Locate the cell with the specified text and output its [x, y] center coordinate. 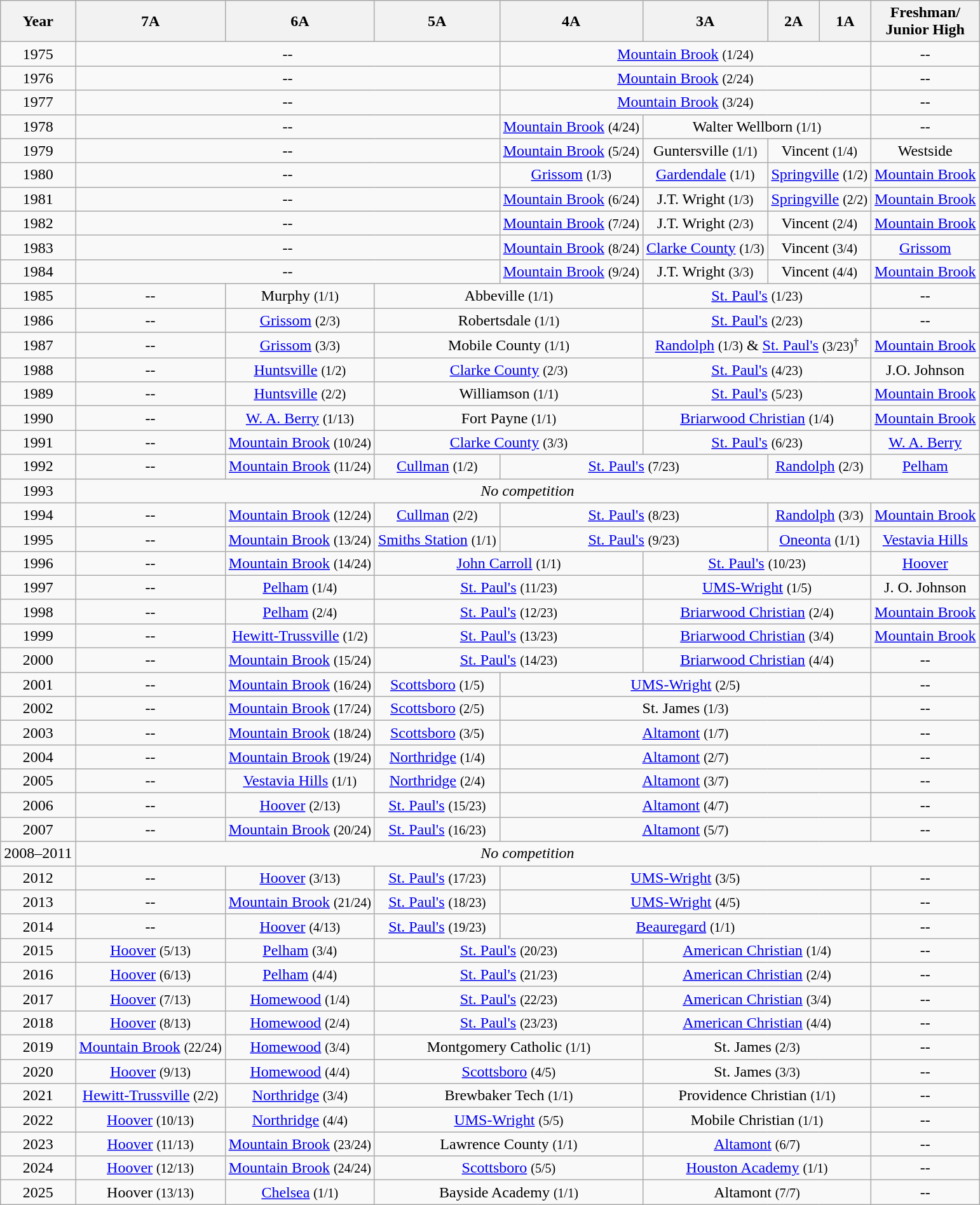
Hoover (6/13) [150, 974]
Scottsboro (4/5) [508, 1072]
2000 [38, 660]
St. Paul's (16/23) [437, 829]
W. A. Berry (1/13) [300, 418]
Mountain Brook (1/24) [685, 54]
Hewitt-Trussville (1/2) [300, 636]
1994 [38, 515]
St. Paul's (20/23) [508, 950]
Mountain Brook (24/24) [300, 1168]
Scottsboro (2/5) [437, 709]
St. Paul's (4/23) [756, 370]
Pelham (2/4) [300, 611]
W. A. Berry [925, 442]
2003 [38, 733]
2023 [38, 1144]
Mountain Brook (21/24) [300, 902]
UMS-Wright (1/5) [756, 587]
St. Paul's (5/23) [756, 394]
Mountain Brook (16/24) [300, 684]
St. Paul's (15/23) [437, 805]
Beauregard (1/1) [685, 926]
St. Paul's (17/23) [437, 878]
2017 [38, 998]
St. Paul's (14/23) [508, 660]
Cullman (2/2) [437, 515]
2006 [38, 805]
Vestavia Hills (1/1) [300, 781]
Hewitt-Trussville (2/2) [150, 1096]
2013 [38, 902]
Mountain Brook (8/24) [571, 247]
Mobile County (1/1) [508, 345]
Vincent (3/4) [820, 247]
Williamson (1/1) [508, 394]
UMS-Wright (3/5) [685, 878]
Hoover (13/13) [150, 1192]
Abbeville (1/1) [508, 296]
J. O. Johnson [925, 587]
J.T. Wright (2/3) [705, 223]
Mountain Brook (20/24) [300, 829]
St. Paul's (11/23) [508, 587]
1977 [38, 102]
Mountain Brook (15/24) [300, 660]
Altamont (4/7) [685, 805]
Grissom (2/3) [300, 320]
St. Paul's (18/23) [437, 902]
Briarwood Christian (1/4) [756, 418]
Bayside Academy (1/1) [508, 1192]
Mountain Brook (12/24) [300, 515]
2020 [38, 1072]
1A [845, 22]
Hoover (8/13) [150, 1023]
Houston Academy (1/1) [756, 1168]
Homewood (1/4) [300, 998]
Robertsdale (1/1) [508, 320]
American Christian (3/4) [756, 998]
Hoover (9/13) [150, 1072]
1996 [38, 563]
1978 [38, 126]
Grissom [925, 247]
Grissom (1/3) [571, 175]
Northridge (4/4) [300, 1120]
John Carroll (1/1) [508, 563]
J.T. Wright (1/3) [705, 199]
1991 [38, 442]
American Christian (1/4) [756, 950]
Hoover (12/13) [150, 1168]
UMS-Wright (5/5) [508, 1120]
2021 [38, 1096]
Brewbaker Tech (1/1) [508, 1096]
5A [437, 22]
Huntsville (1/2) [300, 370]
Mountain Brook (13/24) [300, 539]
Altamont (2/7) [685, 757]
Grissom (3/3) [300, 345]
Hoover (2/13) [300, 805]
Clarke County (1/3) [705, 247]
Briarwood Christian (3/4) [756, 636]
2019 [38, 1047]
St. Paul's (13/23) [508, 636]
Vestavia Hills [925, 539]
Scottsboro (5/5) [508, 1168]
American Christian (4/4) [756, 1023]
2018 [38, 1023]
Vincent (1/4) [820, 151]
2025 [38, 1192]
Homewood (4/4) [300, 1072]
St. James (1/3) [685, 709]
Altamont (1/7) [685, 733]
1979 [38, 151]
Walter Wellborn (1/1) [756, 126]
Pelham (1/4) [300, 587]
Springville (1/2) [820, 175]
St. Paul's (22/23) [508, 998]
4A [571, 22]
Pelham (3/4) [300, 950]
Mountain Brook (11/24) [300, 466]
Smiths Station (1/1) [437, 539]
2002 [38, 709]
Mobile Christian (1/1) [756, 1120]
1998 [38, 611]
2A [793, 22]
Mountain Brook (23/24) [300, 1144]
1985 [38, 296]
1999 [38, 636]
6A [300, 22]
Scottsboro (1/5) [437, 684]
St. Paul's (10/23) [756, 563]
Homewood (2/4) [300, 1023]
St. Paul's (19/23) [437, 926]
St. Paul's (21/23) [508, 974]
UMS-Wright (4/5) [685, 902]
2005 [38, 781]
1997 [38, 587]
Clarke County (3/3) [508, 442]
Vincent (2/4) [820, 223]
Altamont (5/7) [685, 829]
Gardendale (1/1) [705, 175]
1992 [38, 466]
Altamont (6/7) [756, 1144]
Mountain Brook (19/24) [300, 757]
1983 [38, 247]
Mountain Brook (6/24) [571, 199]
Westside [925, 151]
St. Paul's (12/23) [508, 611]
Northridge (1/4) [437, 757]
1995 [38, 539]
J.O. Johnson [925, 370]
Mountain Brook (2/24) [685, 78]
Northridge (2/4) [437, 781]
Murphy (1/1) [300, 296]
Randolph (2/3) [820, 466]
1986 [38, 320]
Mountain Brook (9/24) [571, 271]
Pelham [925, 466]
Freshman/Junior High [925, 22]
Clarke County (2/3) [508, 370]
Mountain Brook (17/24) [300, 709]
Randolph (3/3) [820, 515]
St. Paul's (7/23) [634, 466]
Springville (2/2) [820, 199]
St. Paul's (9/23) [634, 539]
Mountain Brook (3/24) [685, 102]
3A [705, 22]
Mountain Brook (18/24) [300, 733]
1980 [38, 175]
Hoover (3/13) [300, 878]
Mountain Brook (5/24) [571, 151]
2014 [38, 926]
Hoover (4/13) [300, 926]
Homewood (3/4) [300, 1047]
Lawrence County (1/1) [508, 1144]
2016 [38, 974]
Cullman (1/2) [437, 466]
Guntersville (1/1) [705, 151]
Briarwood Christian (4/4) [756, 660]
St. Paul's (1/23) [756, 296]
Hoover (11/13) [150, 1144]
Mountain Brook (22/24) [150, 1047]
Altamont (7/7) [756, 1192]
Northridge (3/4) [300, 1096]
St. Paul's (23/23) [508, 1023]
Mountain Brook (4/24) [571, 126]
2007 [38, 829]
Pelham (4/4) [300, 974]
1990 [38, 418]
Mountain Brook (7/24) [571, 223]
2024 [38, 1168]
1982 [38, 223]
1988 [38, 370]
St. Paul's (6/23) [756, 442]
1975 [38, 54]
2004 [38, 757]
Providence Christian (1/1) [756, 1096]
Hoover (7/13) [150, 998]
Fort Payne (1/1) [508, 418]
1984 [38, 271]
Hoover (10/13) [150, 1120]
2001 [38, 684]
UMS-Wright (2/5) [685, 684]
Chelsea (1/1) [300, 1192]
1989 [38, 394]
American Christian (2/4) [756, 974]
2008–2011 [38, 854]
Hoover [925, 563]
2015 [38, 950]
1993 [38, 491]
2022 [38, 1120]
Briarwood Christian (2/4) [756, 611]
St. James (3/3) [756, 1072]
Hoover (5/13) [150, 950]
7A [150, 22]
Randolph (1/3) & St. Paul's (3/23)† [756, 345]
Oneonta (1/1) [820, 539]
1981 [38, 199]
J.T. Wright (3/3) [705, 271]
St. Paul's (8/23) [634, 515]
Vincent (4/4) [820, 271]
St. Paul's (2/23) [756, 320]
Huntsville (2/2) [300, 394]
Altamont (3/7) [685, 781]
St. James (2/3) [756, 1047]
Year [38, 22]
Scottsboro (3/5) [437, 733]
Mountain Brook (14/24) [300, 563]
Mountain Brook (10/24) [300, 442]
1987 [38, 345]
2012 [38, 878]
1976 [38, 78]
Montgomery Catholic (1/1) [508, 1047]
